Identify which cell holds the provided text, then report its (x, y) central coordinate. 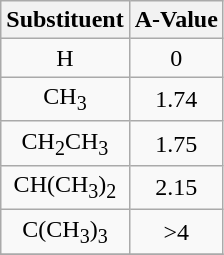
2.15 (176, 188)
1.74 (176, 99)
>4 (176, 232)
CH2CH3 (65, 143)
A-Value (176, 20)
C(CH3)3 (65, 232)
1.75 (176, 143)
CH3 (65, 99)
0 (176, 58)
H (65, 58)
CH(CH3)2 (65, 188)
Substituent (65, 20)
